Provide the [X, Y] coordinate of the cell's center where the given text is located.  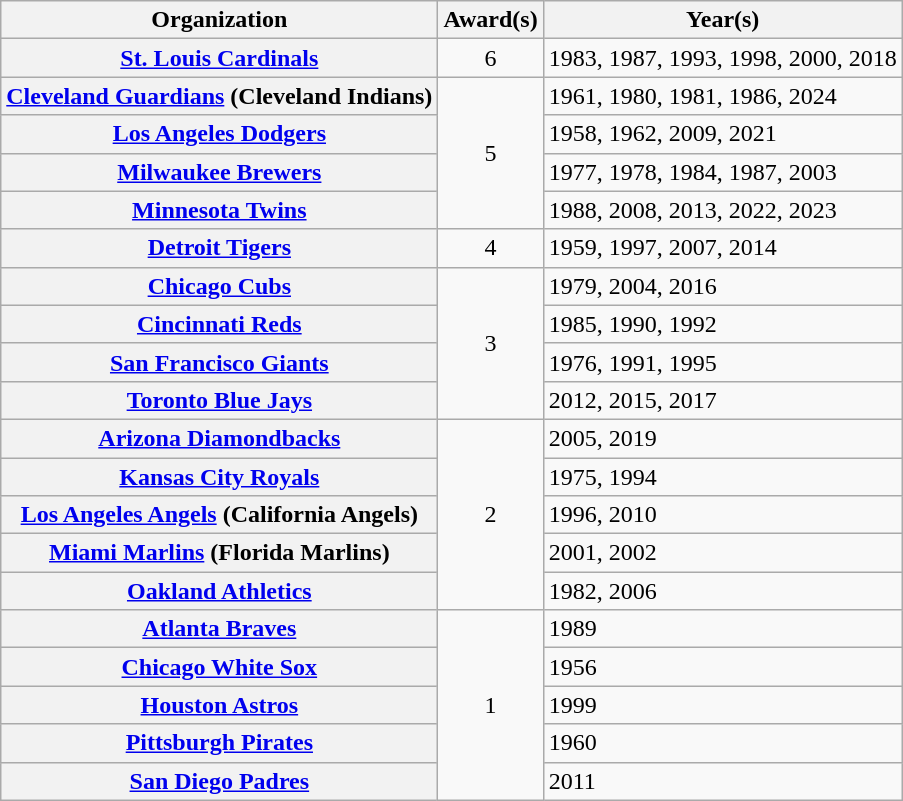
Kansas City Royals [220, 477]
1985, 1990, 1992 [722, 324]
Milwaukee Brewers [220, 172]
2012, 2015, 2017 [722, 400]
2 [490, 514]
3 [490, 343]
1 [490, 705]
4 [490, 248]
1982, 2006 [722, 591]
Arizona Diamondbacks [220, 438]
1977, 1978, 1984, 1987, 2003 [722, 172]
Cincinnati Reds [220, 324]
Award(s) [490, 20]
Atlanta Braves [220, 629]
Organization [220, 20]
Minnesota Twins [220, 210]
1988, 2008, 2013, 2022, 2023 [722, 210]
Oakland Athletics [220, 591]
1996, 2010 [722, 515]
1958, 1962, 2009, 2021 [722, 134]
St. Louis Cardinals [220, 58]
Miami Marlins (Florida Marlins) [220, 553]
Los Angeles Dodgers [220, 134]
1989 [722, 629]
1961, 1980, 1981, 1986, 2024 [722, 96]
San Francisco Giants [220, 362]
San Diego Padres [220, 781]
Houston Astros [220, 705]
1979, 2004, 2016 [722, 286]
2001, 2002 [722, 553]
1975, 1994 [722, 477]
1976, 1991, 1995 [722, 362]
2011 [722, 781]
1983, 1987, 1993, 1998, 2000, 2018 [722, 58]
Los Angeles Angels (California Angels) [220, 515]
Toronto Blue Jays [220, 400]
Cleveland Guardians (Cleveland Indians) [220, 96]
1959, 1997, 2007, 2014 [722, 248]
Chicago Cubs [220, 286]
5 [490, 153]
Detroit Tigers [220, 248]
Year(s) [722, 20]
2005, 2019 [722, 438]
1999 [722, 705]
Pittsburgh Pirates [220, 743]
6 [490, 58]
1960 [722, 743]
1956 [722, 667]
Chicago White Sox [220, 667]
